Scan for the cell matching the given text and deliver its [X, Y] coordinate at center. 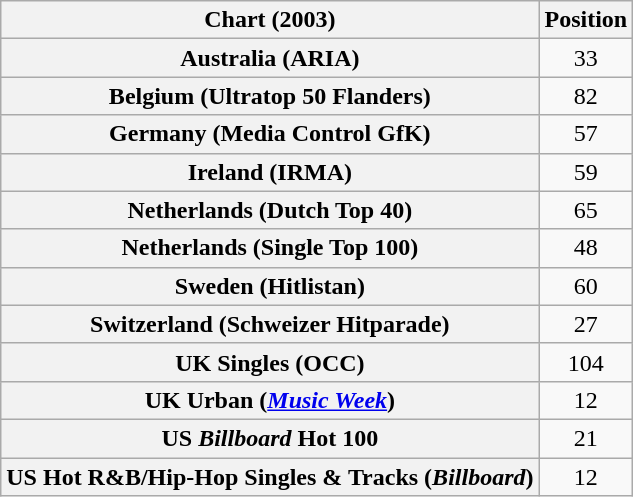
65 [586, 210]
UK Singles (OCC) [270, 362]
Netherlands (Dutch Top 40) [270, 210]
Position [586, 20]
Germany (Media Control GfK) [270, 134]
104 [586, 362]
57 [586, 134]
27 [586, 324]
US Billboard Hot 100 [270, 438]
Netherlands (Single Top 100) [270, 248]
Australia (ARIA) [270, 58]
Chart (2003) [270, 20]
82 [586, 96]
48 [586, 248]
Ireland (IRMA) [270, 172]
33 [586, 58]
21 [586, 438]
US Hot R&B/Hip-Hop Singles & Tracks (Billboard) [270, 477]
UK Urban (Music Week) [270, 400]
Belgium (Ultratop 50 Flanders) [270, 96]
Sweden (Hitlistan) [270, 286]
59 [586, 172]
Switzerland (Schweizer Hitparade) [270, 324]
60 [586, 286]
